Determine the [x, y] coordinate at the center of the cell enclosing the given text.  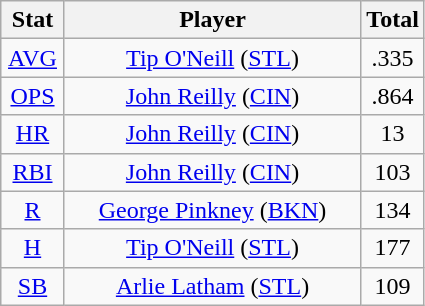
H [33, 248]
103 [393, 172]
HR [33, 134]
SB [33, 286]
Player [212, 20]
Arlie Latham (STL) [212, 286]
OPS [33, 96]
13 [393, 134]
R [33, 210]
.864 [393, 96]
AVG [33, 58]
177 [393, 248]
.335 [393, 58]
RBI [33, 172]
George Pinkney (BKN) [212, 210]
Stat [33, 20]
109 [393, 286]
134 [393, 210]
Total [393, 20]
